Identify which cell holds the provided text, then report its [X, Y] central coordinate. 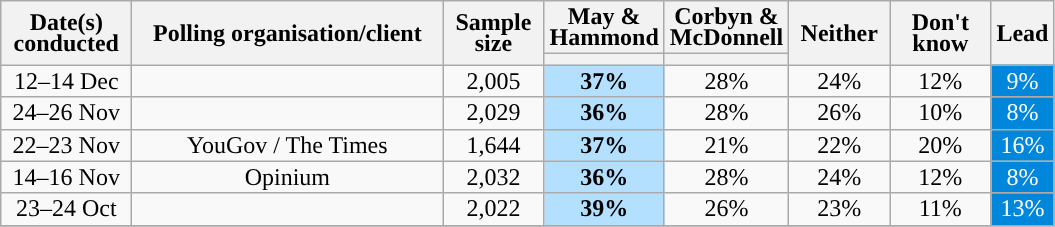
13% [1022, 209]
24–26 Nov [66, 113]
10% [940, 113]
9% [1022, 81]
2,005 [494, 81]
16% [1022, 145]
YouGov / The Times [288, 145]
2,029 [494, 113]
Don't know [940, 33]
2,022 [494, 209]
23–24 Oct [66, 209]
20% [940, 145]
39% [604, 209]
23% [840, 209]
May & Hammond [604, 28]
Neither [840, 33]
Date(s)conducted [66, 33]
2,032 [494, 177]
22% [840, 145]
Lead [1022, 33]
Corbyn & McDonnell [726, 28]
14–16 Nov [66, 177]
11% [940, 209]
21% [726, 145]
1,644 [494, 145]
22–23 Nov [66, 145]
12–14 Dec [66, 81]
Polling organisation/client [288, 33]
Sample size [494, 33]
Opinium [288, 177]
